Capture the cell that displays the provided text and extract its (x, y) central coordinate. 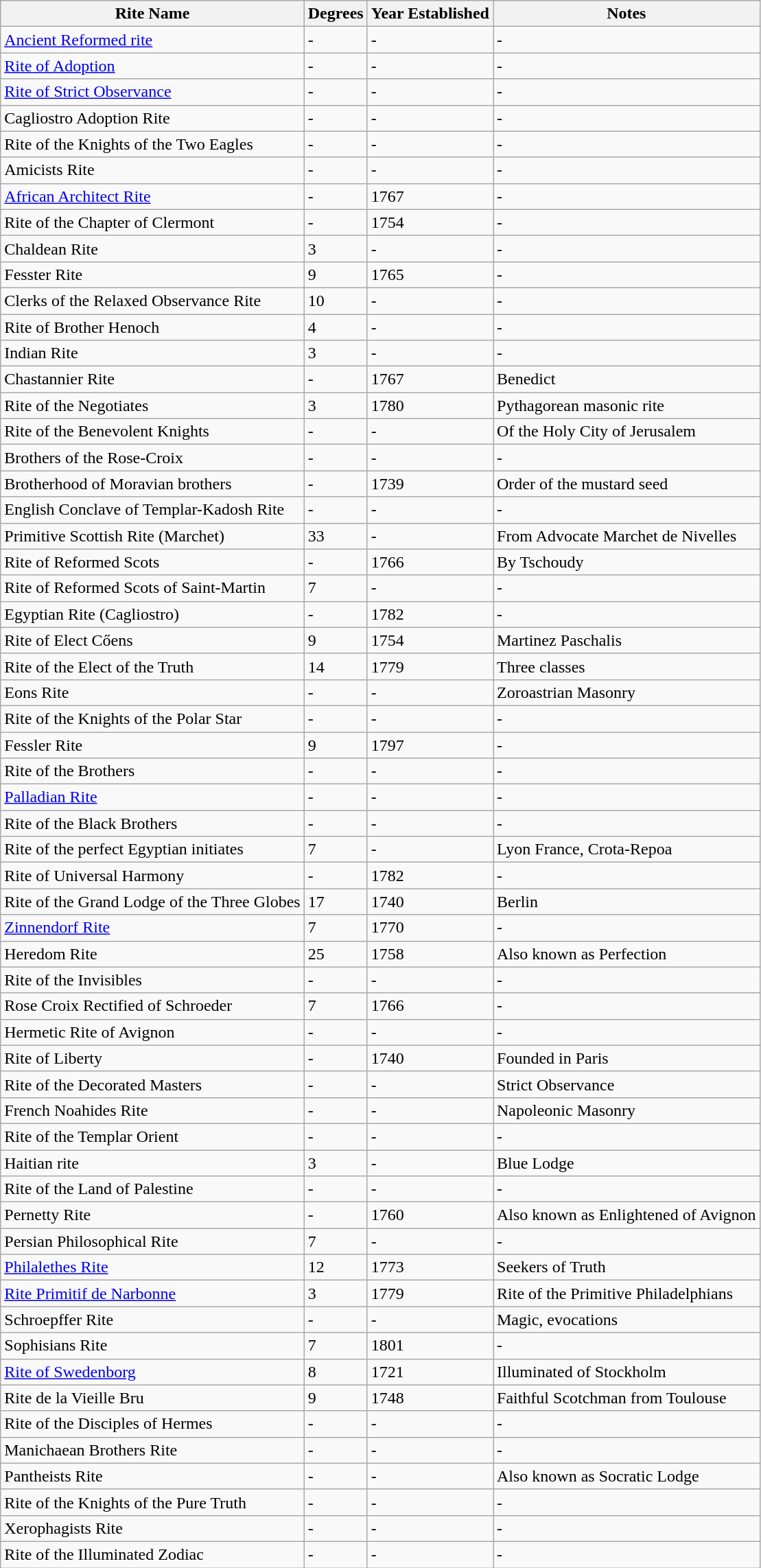
Sophisians Rite (152, 1346)
Three classes (626, 666)
Rite of the Knights of the Two Eagles (152, 144)
Ancient Reformed rite (152, 40)
Zoroastrian Masonry (626, 692)
Rite of Brother Henoch (152, 327)
10 (336, 301)
Rite of the Elect of the Truth (152, 666)
Founded in Paris (626, 1058)
Egyptian Rite (Cagliostro) (152, 614)
Rite of Elect Cőens (152, 640)
Rite of the Knights of the Pure Truth (152, 1502)
Fesster Rite (152, 274)
Berlin (626, 902)
Cagliostro Adoption Rite (152, 118)
Zinnendorf Rite (152, 928)
14 (336, 666)
25 (336, 954)
Rite of Universal Harmony (152, 876)
Rite of the Black Brothers (152, 823)
By Tschoudy (626, 562)
Rite de la Vieille Bru (152, 1398)
Blue Lodge (626, 1163)
Rite of the Templar Orient (152, 1136)
Chastannier Rite (152, 379)
African Architect Rite (152, 196)
Rite of Reformed Scots of Saint-Martin (152, 588)
Rite of the Illuminated Zodiac (152, 1554)
1780 (430, 406)
From Advocate Marchet de Nivelles (626, 536)
4 (336, 327)
Persian Philosophical Rite (152, 1241)
17 (336, 902)
12 (336, 1267)
Also known as Enlightened of Avignon (626, 1215)
1801 (430, 1346)
Xerophagists Rite (152, 1528)
Palladian Rite (152, 797)
Brothers of the Rose-Croix (152, 458)
Of the Holy City of Jerusalem (626, 432)
Rite of Liberty (152, 1058)
Amicists Rite (152, 170)
Seekers of Truth (626, 1267)
Haitian rite (152, 1163)
Rite of Adoption (152, 66)
Illuminated of Stockholm (626, 1372)
Hermetic Rite of Avignon (152, 1032)
Rite of the Negotiates (152, 406)
1748 (430, 1398)
French Noahides Rite (152, 1110)
Rite of the Invisibles (152, 980)
Rite of Strict Observance (152, 92)
Rite of the Land of Palestine (152, 1189)
Heredom Rite (152, 954)
Order of the mustard seed (626, 484)
Year Established (430, 14)
Rite of Swedenborg (152, 1372)
Rite of the Primitive Philadelphians (626, 1294)
1770 (430, 928)
Philalethes Rite (152, 1267)
Napoleonic Masonry (626, 1110)
Rite of the Brothers (152, 771)
Faithful Scotchman from Toulouse (626, 1398)
Rite of the Chapter of Clermont (152, 222)
Rite Name (152, 14)
Pythagorean masonic rite (626, 406)
Notes (626, 14)
Also known as Perfection (626, 954)
Also known as Socratic Lodge (626, 1476)
Brotherhood of Moravian brothers (152, 484)
Rite of the Disciples of Hermes (152, 1424)
Rite of the Decorated Masters (152, 1084)
Rite of Reformed Scots (152, 562)
Primitive Scottish Rite (Marchet) (152, 536)
Benedict (626, 379)
1765 (430, 274)
1758 (430, 954)
Fessler Rite (152, 745)
Rite of the perfect Egyptian initiates (152, 850)
Rite of the Knights of the Polar Star (152, 718)
Rite Primitif de Narbonne (152, 1294)
English Conclave of Templar-Kadosh Rite (152, 510)
1721 (430, 1372)
Lyon France, Crota-Repoa (626, 850)
Eons Rite (152, 692)
33 (336, 536)
1739 (430, 484)
1773 (430, 1267)
Rite of the Benevolent Knights (152, 432)
Magic, evocations (626, 1320)
Clerks of the Relaxed Observance Rite (152, 301)
Strict Observance (626, 1084)
Degrees (336, 14)
Pernetty Rite (152, 1215)
1797 (430, 745)
Indian Rite (152, 353)
Schroepffer Rite (152, 1320)
Manichaean Brothers Rite (152, 1450)
8 (336, 1372)
Chaldean Rite (152, 248)
1760 (430, 1215)
Martinez Paschalis (626, 640)
Rite of the Grand Lodge of the Three Globes (152, 902)
Pantheists Rite (152, 1476)
Rose Croix Rectified of Schroeder (152, 1006)
